Output the (X, Y) coordinate of the center of the cell containing the given text.  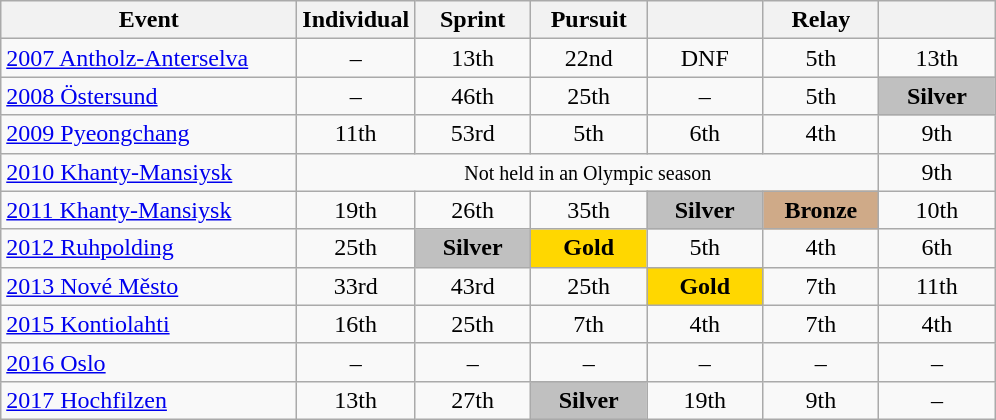
Individual (356, 20)
43rd (473, 286)
22nd (589, 58)
10th (937, 210)
Not held in an Olympic season (588, 172)
46th (473, 96)
2007 Antholz-Anterselva (149, 58)
Pursuit (589, 20)
2016 Oslo (149, 362)
53rd (473, 134)
Relay (821, 20)
27th (473, 400)
2011 Khanty-Mansiysk (149, 210)
33rd (356, 286)
Sprint (473, 20)
16th (356, 324)
Bronze (821, 210)
2012 Ruhpolding (149, 248)
2008 Östersund (149, 96)
26th (473, 210)
35th (589, 210)
Event (149, 20)
2009 Pyeongchang (149, 134)
2013 Nové Město (149, 286)
2017 Hochfilzen (149, 400)
DNF (705, 58)
2015 Kontiolahti (149, 324)
2010 Khanty-Mansiysk (149, 172)
